Scan for the cell matching the given text and deliver its [X, Y] coordinate at center. 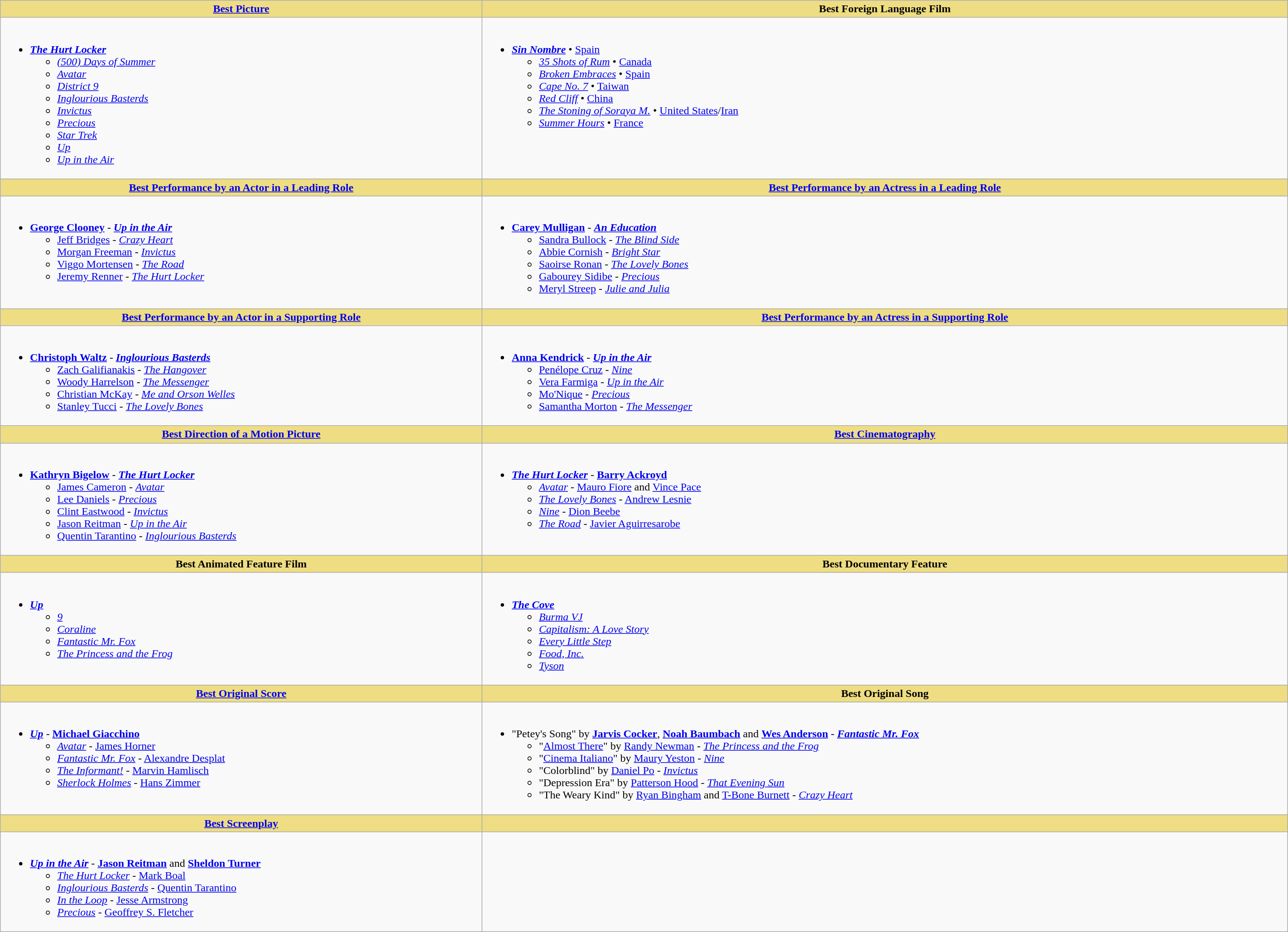
Best Performance by an Actress in a Supporting Role [885, 317]
Best Performance by an Actor in a Leading Role [241, 187]
Best Original Song [885, 693]
Up9CoralineFantastic Mr. FoxThe Princess and the Frog [241, 629]
Best Cinematography [885, 434]
Best Picture [241, 9]
The Hurt Locker(500) Days of SummerAvatarDistrict 9Inglourious BasterdsInvictusPreciousStar TrekUpUp in the Air [241, 98]
Best Performance by an Actress in a Leading Role [885, 187]
Best Screenplay [241, 823]
The CoveBurma VJCapitalism: A Love StoryEvery Little StepFood, Inc.Tyson [885, 629]
Best Direction of a Motion Picture [241, 434]
Best Animated Feature Film [241, 564]
Best Performance by an Actor in a Supporting Role [241, 317]
Best Documentary Feature [885, 564]
Anna Kendrick - Up in the AirPenélope Cruz - NineVera Farmiga - Up in the AirMo'Nique - PreciousSamantha Morton - The Messenger [885, 376]
Up - Michael GiacchinoAvatar - James HornerFantastic Mr. Fox - Alexandre DesplatThe Informant! - Marvin HamlischSherlock Holmes - Hans Zimmer [241, 758]
Best Foreign Language Film [885, 9]
George Clooney - Up in the AirJeff Bridges - Crazy HeartMorgan Freeman - InvictusViggo Mortensen - The RoadJeremy Renner - The Hurt Locker [241, 252]
The Hurt Locker - Barry AckroydAvatar - Mauro Fiore and Vince PaceThe Lovely Bones - Andrew LesnieNine - Dion BeebeThe Road - Javier Aguirresarobe [885, 499]
Best Original Score [241, 693]
